Locate the cell with the specified text and output its [X, Y] center coordinate. 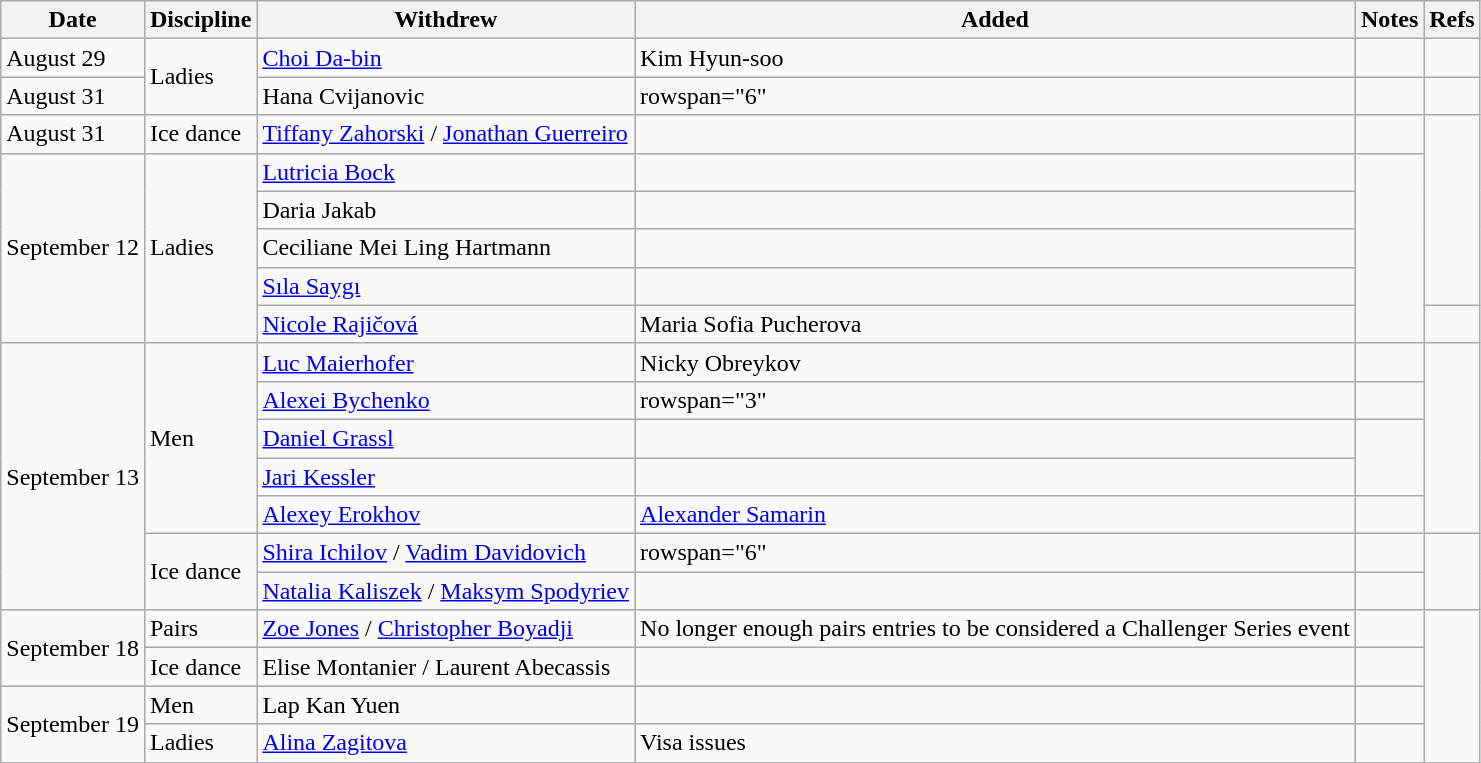
Discipline [200, 20]
Daria Jakab [446, 210]
Kim Hyun-soo [996, 58]
Natalia Kaliszek / Maksym Spodyriev [446, 591]
rowspan="3" [996, 400]
September 12 [73, 248]
Alexey Erokhov [446, 515]
Choi Da-bin [446, 58]
No longer enough pairs entries to be considered a Challenger Series event [996, 629]
Maria Sofia Pucherova [996, 324]
Sıla Saygı [446, 286]
Withdrew [446, 20]
Lutricia Bock [446, 172]
Elise Montanier / Laurent Abecassis [446, 667]
Date [73, 20]
Lap Kan Yuen [446, 705]
September 18 [73, 648]
Alexander Samarin [996, 515]
Tiffany Zahorski / Jonathan Guerreiro [446, 134]
Shira Ichilov / Vadim Davidovich [446, 553]
Luc Maierhofer [446, 362]
Nicole Rajičová [446, 324]
September 13 [73, 476]
Ceciliane Mei Ling Hartmann [446, 248]
Added [996, 20]
August 29 [73, 58]
Hana Cvijanovic [446, 96]
Refs [1452, 20]
Nicky Obreykov [996, 362]
Jari Kessler [446, 477]
Alexei Bychenko [446, 400]
Zoe Jones / Christopher Boyadji [446, 629]
Alina Zagitova [446, 743]
Pairs [200, 629]
Notes [1389, 20]
Visa issues [996, 743]
September 19 [73, 724]
Daniel Grassl [446, 438]
